Provide the [x, y] coordinate of the cell's center where the given text is located.  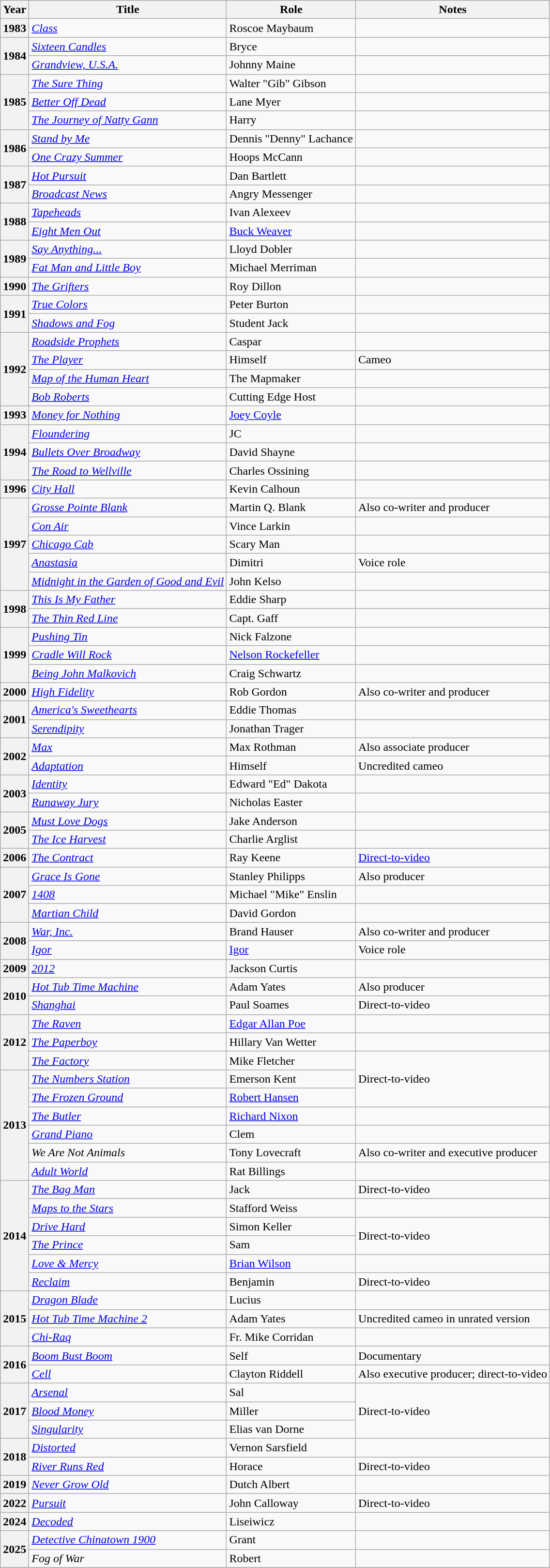
The Raven [128, 1024]
City Hall [128, 489]
Grand Piano [128, 1134]
1989 [15, 259]
Buck Weaver [291, 231]
Must Love Dogs [128, 821]
Jackson Curtis [291, 968]
1997 [15, 544]
1991 [15, 314]
Map of the Human Heart [128, 378]
The Road to Wellville [128, 470]
Rat Billings [291, 1171]
1994 [15, 452]
Chi-Raq [128, 1337]
Pushing Tin [128, 637]
1987 [15, 185]
2005 [15, 830]
Also executive producer; direct-to-video [453, 1374]
Rob Gordon [291, 692]
2016 [15, 1365]
The Mapmaker [291, 378]
Jake Anderson [291, 821]
Johnny Maine [291, 65]
Charles Ossining [291, 470]
Floundering [128, 434]
Angry Messenger [291, 194]
David Gordon [291, 913]
Max [128, 747]
Fog of War [128, 1558]
Ray Keene [291, 858]
Stanley Philipps [291, 876]
Money for Nothing [128, 415]
Cameo [453, 360]
Richard Nixon [291, 1116]
2009 [15, 968]
Elias van Dorne [291, 1429]
Dragon Blade [128, 1300]
The Numbers Station [128, 1079]
Michael Merriman [291, 268]
Blood Money [128, 1411]
Drive Hard [128, 1226]
Student Jack [291, 323]
Eight Men Out [128, 231]
Boom Bust Boom [128, 1355]
Identity [128, 784]
John Kelso [291, 581]
1993 [15, 415]
Self [291, 1355]
2017 [15, 1411]
Also co-writer and executive producer [453, 1153]
Lloyd Dobler [291, 249]
High Fidelity [128, 692]
Lucius [291, 1300]
Sixteen Candles [128, 47]
Simon Keller [291, 1226]
The Contract [128, 858]
2014 [15, 1236]
Stafford Weiss [291, 1208]
Kevin Calhoun [291, 489]
1985 [15, 102]
2018 [15, 1457]
David Shayne [291, 452]
2019 [15, 1485]
Hot Tub Time Machine 2 [128, 1319]
Class [128, 28]
Grandview, U.S.A. [128, 65]
1992 [15, 369]
Shadows and Fog [128, 323]
Jack [291, 1190]
America's Sweethearts [128, 710]
Michael "Mike" Enslin [291, 895]
Joey Coyle [291, 415]
Robert [291, 1558]
Eddie Thomas [291, 710]
Reclaim [128, 1282]
This Is My Father [128, 600]
Ivan Alexeev [291, 212]
2003 [15, 793]
Craig Schwartz [291, 673]
The Ice Harvest [128, 839]
2007 [15, 895]
Fr. Mike Corridan [291, 1337]
Cradle Will Rock [128, 655]
Dennis "Denny" Lachance [291, 139]
Documentary [453, 1355]
Sal [291, 1392]
The Paperboy [128, 1042]
Also associate producer [453, 747]
One Crazy Summer [128, 157]
Serendipity [128, 729]
Hillary Van Wetter [291, 1042]
2015 [15, 1319]
Martin Q. Blank [291, 507]
Being John Malkovich [128, 673]
Runaway Jury [128, 802]
Capt. Gaff [291, 618]
Benjamin [291, 1282]
Dan Bartlett [291, 175]
Bob Roberts [128, 397]
Cell [128, 1374]
The Grifters [128, 286]
Roy Dillon [291, 286]
Martian Child [128, 913]
1996 [15, 489]
Charlie Arglist [291, 839]
Max Rothman [291, 747]
Bryce [291, 47]
Jonathan Trager [291, 729]
Hot Tub Time Machine [128, 987]
Dutch Albert [291, 1485]
Nick Falzone [291, 637]
Sam [291, 1245]
2013 [15, 1125]
Title [128, 10]
Nelson Rockefeller [291, 655]
River Runs Red [128, 1466]
Year [15, 10]
1988 [15, 221]
Anastasia [128, 563]
Harry [291, 120]
Uncredited cameo [453, 765]
The Butler [128, 1116]
Say Anything... [128, 249]
1986 [15, 148]
Paul Soames [291, 1005]
Clem [291, 1134]
Midnight in the Garden of Good and Evil [128, 581]
The Frozen Ground [128, 1097]
1990 [15, 286]
2000 [15, 692]
The Bag Man [128, 1190]
Emerson Kent [291, 1079]
Nicholas Easter [291, 802]
2024 [15, 1521]
Bullets Over Broadway [128, 452]
Robert Hansen [291, 1097]
Edward "Ed" Dakota [291, 784]
2006 [15, 858]
Peter Burton [291, 305]
Notes [453, 10]
1983 [15, 28]
Cutting Edge Host [291, 397]
Broadcast News [128, 194]
Edgar Allan Poe [291, 1024]
2008 [15, 941]
Grosse Pointe Blank [128, 507]
The Sure Thing [128, 83]
Roadside Prophets [128, 342]
Fat Man and Little Boy [128, 268]
Singularity [128, 1429]
Adult World [128, 1171]
Roscoe Maybaum [291, 28]
We Are Not Animals [128, 1153]
1408 [128, 895]
Never Grow Old [128, 1485]
Arsenal [128, 1392]
Maps to the Stars [128, 1208]
Uncredited cameo in unrated version [453, 1319]
Con Air [128, 526]
Vernon Sarsfield [291, 1448]
Caspar [291, 342]
Scary Man [291, 544]
Grace Is Gone [128, 876]
Vince Larkin [291, 526]
Walter "Gib" Gibson [291, 83]
True Colors [128, 305]
Adaptation [128, 765]
Hot Pursuit [128, 175]
Brand Hauser [291, 931]
The Factory [128, 1060]
War, Inc. [128, 931]
JC [291, 434]
1998 [15, 609]
Distorted [128, 1448]
2001 [15, 719]
Tony Lovecraft [291, 1153]
Better Off Dead [128, 102]
Grant [291, 1540]
2002 [15, 756]
2022 [15, 1503]
Love & Mercy [128, 1263]
Horace [291, 1466]
Dimitri [291, 563]
Role [291, 10]
Shanghai [128, 1005]
The Journey of Natty Gann [128, 120]
Eddie Sharp [291, 600]
Liseiwicz [291, 1521]
Brian Wilson [291, 1263]
1984 [15, 56]
Detective Chinatown 1900 [128, 1540]
Chicago Cab [128, 544]
Pursuit [128, 1503]
The Prince [128, 1245]
Lane Myer [291, 102]
Tapeheads [128, 212]
Stand by Me [128, 139]
Miller [291, 1411]
The Thin Red Line [128, 618]
1999 [15, 655]
The Player [128, 360]
2010 [15, 996]
Hoops McCann [291, 157]
John Calloway [291, 1503]
Clayton Riddell [291, 1374]
Decoded [128, 1521]
Mike Fletcher [291, 1060]
2025 [15, 1549]
